For the text-containing cell, return its midpoint in (x, y) coordinate format. 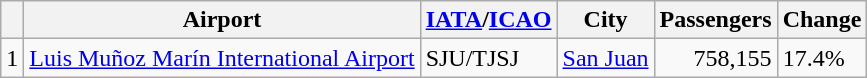
1 (12, 58)
City (606, 20)
Luis Muñoz Marín International Airport (222, 58)
Airport (222, 20)
17.4% (822, 58)
SJU/TJSJ (488, 58)
Change (822, 20)
758,155 (716, 58)
San Juan (606, 58)
IATA/ICAO (488, 20)
Passengers (716, 20)
